Determine the [X, Y] coordinate at the center of the cell enclosing the given text.  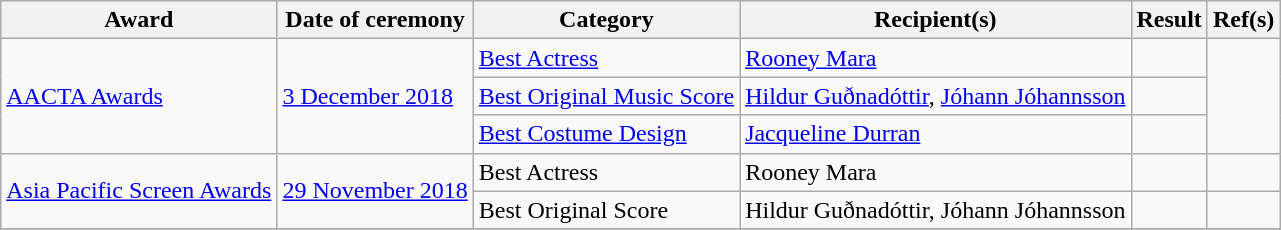
AACTA Awards [139, 96]
Result [1169, 20]
Category [606, 20]
Best Costume Design [606, 134]
29 November 2018 [375, 191]
Best Original Music Score [606, 96]
Ref(s) [1243, 20]
Date of ceremony [375, 20]
Jacqueline Durran [936, 134]
3 December 2018 [375, 96]
Recipient(s) [936, 20]
Award [139, 20]
Best Original Score [606, 210]
Asia Pacific Screen Awards [139, 191]
